Output the (x, y) coordinate of the center of the cell containing the given text.  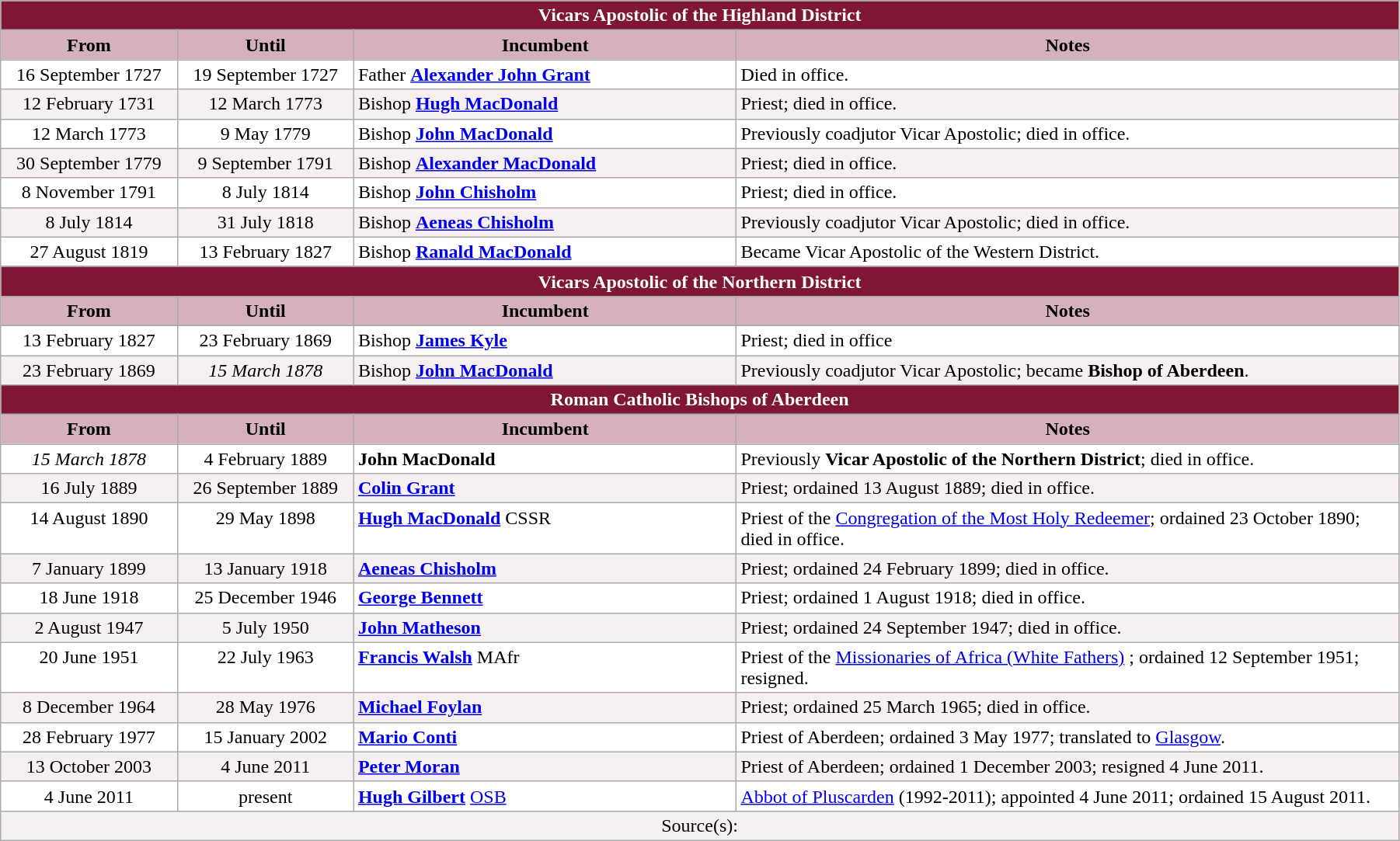
27 August 1819 (89, 252)
15 January 2002 (266, 737)
Bishop Alexander MacDonald (545, 163)
Previously Vicar Apostolic of the Northern District; died in office. (1067, 459)
2 August 1947 (89, 627)
19 September 1727 (266, 75)
Priest; ordained 24 September 1947; died in office. (1067, 627)
Bishop Aeneas Chisholm (545, 222)
Peter Moran (545, 766)
George Bennett (545, 598)
29 May 1898 (266, 528)
Priest of Aberdeen; ordained 1 December 2003; resigned 4 June 2011. (1067, 766)
31 July 1818 (266, 222)
Colin Grant (545, 488)
Abbot of Pluscarden (1992-2011); appointed 4 June 2011; ordained 15 August 2011. (1067, 796)
16 September 1727 (89, 75)
Priest; ordained 25 March 1965; died in office. (1067, 707)
present (266, 796)
28 May 1976 (266, 707)
Hugh Gilbert OSB (545, 796)
John MacDonald (545, 459)
John Matheson (545, 627)
Priest; died in office (1067, 340)
8 December 1964 (89, 707)
Bishop John Chisholm (545, 193)
25 December 1946 (266, 598)
Roman Catholic Bishops of Aberdeen (700, 400)
Priest of the Missionaries of Africa (White Fathers) ; ordained 12 September 1951; resigned. (1067, 668)
Father Alexander John Grant (545, 75)
26 September 1889 (266, 488)
Michael Foylan (545, 707)
4 February 1889 (266, 459)
8 November 1791 (89, 193)
13 January 1918 (266, 568)
Bishop James Kyle (545, 340)
Vicars Apostolic of the Northern District (700, 281)
18 June 1918 (89, 598)
Became Vicar Apostolic of the Western District. (1067, 252)
9 May 1779 (266, 134)
30 September 1779 (89, 163)
Priest; ordained 24 February 1899; died in office. (1067, 568)
9 September 1791 (266, 163)
7 January 1899 (89, 568)
22 July 1963 (266, 668)
28 February 1977 (89, 737)
12 February 1731 (89, 104)
Bishop Ranald MacDonald (545, 252)
Mario Conti (545, 737)
Vicars Apostolic of the Highland District (700, 16)
Aeneas Chisholm (545, 568)
20 June 1951 (89, 668)
Bishop Hugh MacDonald (545, 104)
Priest; ordained 1 August 1918; died in office. (1067, 598)
5 July 1950 (266, 627)
Hugh MacDonald CSSR (545, 528)
Priest of Aberdeen; ordained 3 May 1977; translated to Glasgow. (1067, 737)
Previously coadjutor Vicar Apostolic; became Bishop of Aberdeen. (1067, 370)
14 August 1890 (89, 528)
Priest; ordained 13 August 1889; died in office. (1067, 488)
16 July 1889 (89, 488)
Priest of the Congregation of the Most Holy Redeemer; ordained 23 October 1890; died in office. (1067, 528)
Source(s): (700, 825)
Died in office. (1067, 75)
13 October 2003 (89, 766)
Francis Walsh MAfr (545, 668)
